Detect which cell encompasses the target text, then output its [X, Y] center coordinate. 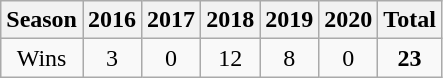
2017 [172, 20]
Season [42, 20]
Total [410, 20]
2020 [348, 20]
2018 [230, 20]
2016 [112, 20]
Wins [42, 58]
8 [290, 58]
2019 [290, 20]
23 [410, 58]
12 [230, 58]
3 [112, 58]
